Output the (x, y) coordinate of the center of the cell containing the given text.  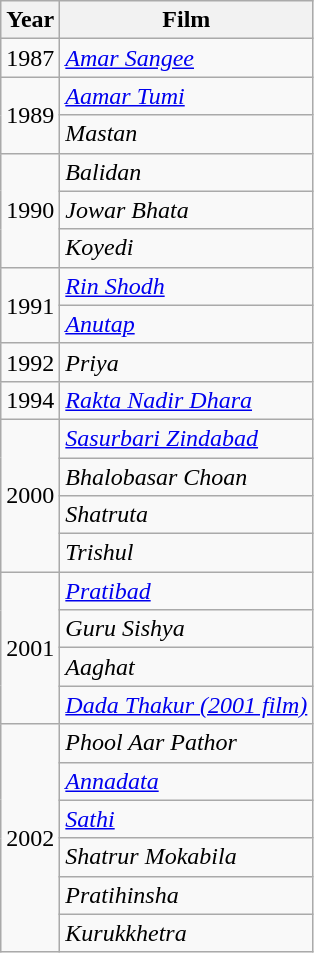
Anutap (186, 324)
1991 (30, 305)
Rakta Nadir Dhara (186, 400)
Priya (186, 362)
Shatruta (186, 515)
Rin Shodh (186, 286)
Aamar Tumi (186, 96)
Amar Sangee (186, 58)
Guru Sishya (186, 629)
Bhalobasar Choan (186, 477)
Year (30, 20)
1992 (30, 362)
Annadata (186, 781)
2000 (30, 495)
Aaghat (186, 667)
Pratihinsha (186, 895)
1994 (30, 400)
Dada Thakur (2001 film) (186, 705)
Mastan (186, 134)
Koyedi (186, 248)
1990 (30, 210)
Trishul (186, 553)
1987 (30, 58)
2002 (30, 838)
1989 (30, 115)
Sasurbari Zindabad (186, 438)
Phool Aar Pathor (186, 743)
2001 (30, 648)
Film (186, 20)
Balidan (186, 172)
Sathi (186, 819)
Pratibad (186, 591)
Kurukkhetra (186, 933)
Jowar Bhata (186, 210)
Shatrur Mokabila (186, 857)
